Detect which cell encompasses the target text, then output its (X, Y) center coordinate. 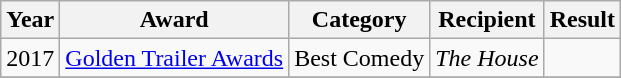
Category (360, 20)
Best Comedy (360, 58)
Result (582, 20)
Year (30, 20)
2017 (30, 58)
Recipient (487, 20)
Award (174, 20)
Golden Trailer Awards (174, 58)
The House (487, 58)
